From the cell containing the given text, extract its center point as (X, Y) coordinate. 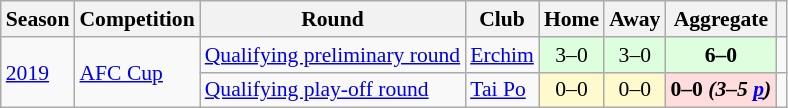
Season (38, 19)
AFC Cup (136, 72)
0–0 (3–5 p) (720, 90)
Club (502, 19)
Away (634, 19)
Home (572, 19)
Qualifying play-off round (333, 90)
2019 (38, 72)
Aggregate (720, 19)
Competition (136, 19)
Erchim (502, 55)
Tai Po (502, 90)
Round (333, 19)
6–0 (720, 55)
Qualifying preliminary round (333, 55)
